Locate the cell with the specified text and output its [x, y] center coordinate. 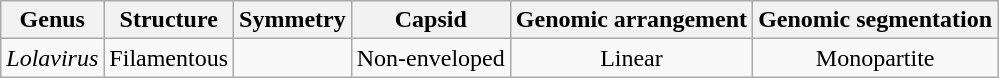
Linear [631, 58]
Genus [52, 20]
Symmetry [293, 20]
Monopartite [876, 58]
Non-enveloped [430, 58]
Lolavirus [52, 58]
Capsid [430, 20]
Genomic arrangement [631, 20]
Filamentous [169, 58]
Genomic segmentation [876, 20]
Structure [169, 20]
